Detect which cell encompasses the target text, then output its (x, y) center coordinate. 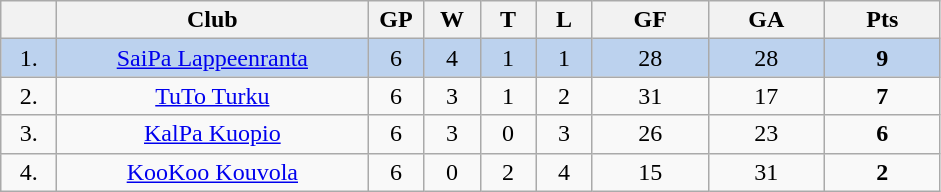
GA (766, 20)
SaiPa Lappeenranta (212, 58)
KooKoo Kouvola (212, 172)
26 (650, 134)
KalPa Kuopio (212, 134)
Club (212, 20)
2. (29, 96)
23 (766, 134)
9 (882, 58)
3. (29, 134)
Pts (882, 20)
L (564, 20)
TuTo Turku (212, 96)
4. (29, 172)
1. (29, 58)
GP (396, 20)
GF (650, 20)
17 (766, 96)
W (452, 20)
15 (650, 172)
T (508, 20)
7 (882, 96)
